Extract the (X, Y) coordinate from the center of the cell holding the provided text.  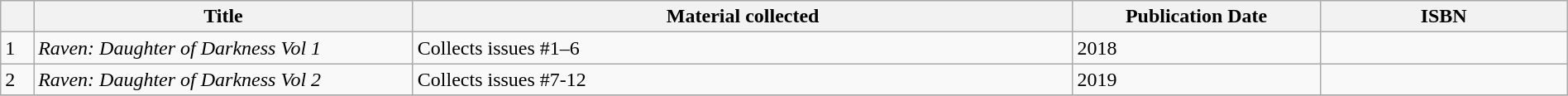
Raven: Daughter of Darkness Vol 1 (223, 48)
Collects issues #1–6 (743, 48)
2019 (1196, 79)
Publication Date (1196, 17)
2018 (1196, 48)
Material collected (743, 17)
ISBN (1444, 17)
Raven: Daughter of Darkness Vol 2 (223, 79)
Collects issues #7-12 (743, 79)
2 (17, 79)
1 (17, 48)
Title (223, 17)
